Pinpoint the cell where the given text exists, returning its [x, y] midpoint coordinate. 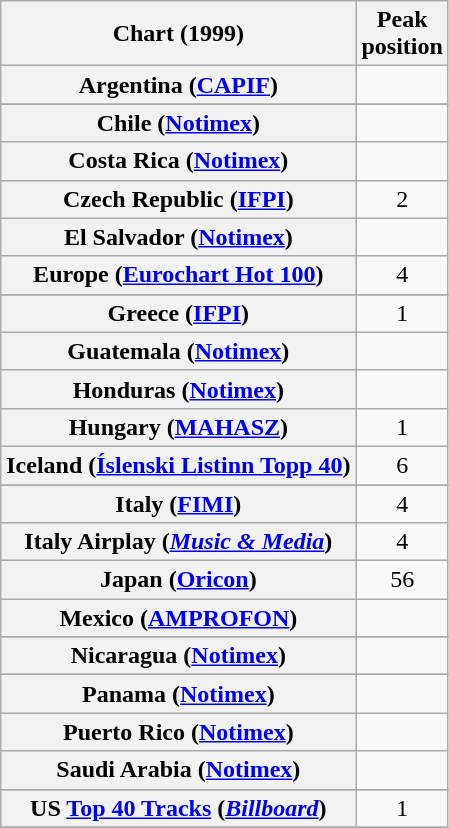
Italy Airplay (Music & Media) [178, 542]
Iceland (Íslenski Listinn Topp 40) [178, 465]
El Salvador (Notimex) [178, 237]
Hungary (MAHASZ) [178, 427]
Saudi Arabia (Notimex) [178, 770]
Czech Republic (IFPI) [178, 199]
Nicaragua (Notimex) [178, 656]
Japan (Oricon) [178, 580]
Costa Rica (Notimex) [178, 161]
Italy (FIMI) [178, 503]
6 [402, 465]
Mexico (AMPROFON) [178, 618]
Argentina (CAPIF) [178, 85]
2 [402, 199]
56 [402, 580]
Honduras (Notimex) [178, 389]
Chile (Notimex) [178, 123]
Puerto Rico (Notimex) [178, 732]
US Top 40 Tracks (Billboard) [178, 808]
Europe (Eurochart Hot 100) [178, 275]
Greece (IFPI) [178, 313]
Peakposition [402, 34]
Panama (Notimex) [178, 694]
Guatemala (Notimex) [178, 351]
Chart (1999) [178, 34]
